Return [x, y] of the center of cell containing provided text 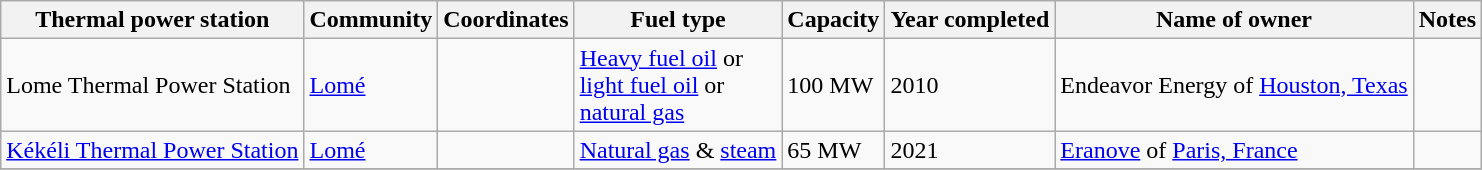
Community [371, 20]
2021 [970, 150]
Notes [1447, 20]
Year completed [970, 20]
Heavy fuel oil orlight fuel oil ornatural gas [678, 85]
Eranove of Paris, France [1234, 150]
Natural gas & steam [678, 150]
65 MW [834, 150]
Thermal power station [152, 20]
100 MW [834, 85]
Fuel type [678, 20]
Endeavor Energy of Houston, Texas [1234, 85]
Coordinates [506, 20]
2010 [970, 85]
Lome Thermal Power Station [152, 85]
Name of owner [1234, 20]
Kékéli Thermal Power Station [152, 150]
Capacity [834, 20]
